Provide the [x, y] coordinate of the cell's center where the given text is located.  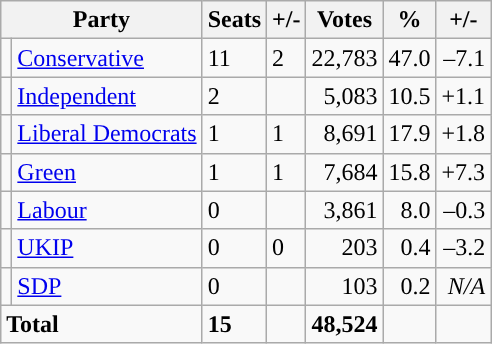
+1.1 [464, 96]
203 [344, 248]
8.0 [410, 210]
Green [107, 172]
7,684 [344, 172]
Party [102, 20]
N/A [464, 286]
Total [102, 324]
SDP [107, 286]
0.2 [410, 286]
–7.1 [464, 58]
5,083 [344, 96]
Liberal Democrats [107, 134]
Seats [234, 20]
48,524 [344, 324]
–0.3 [464, 210]
Labour [107, 210]
Votes [344, 20]
15 [234, 324]
10.5 [410, 96]
47.0 [410, 58]
8,691 [344, 134]
11 [234, 58]
Independent [107, 96]
Conservative [107, 58]
+7.3 [464, 172]
15.8 [410, 172]
+1.8 [464, 134]
0.4 [410, 248]
22,783 [344, 58]
3,861 [344, 210]
% [410, 20]
–3.2 [464, 248]
UKIP [107, 248]
103 [344, 286]
17.9 [410, 134]
